Extract the [X, Y] coordinate from the center of the cell holding the provided text.  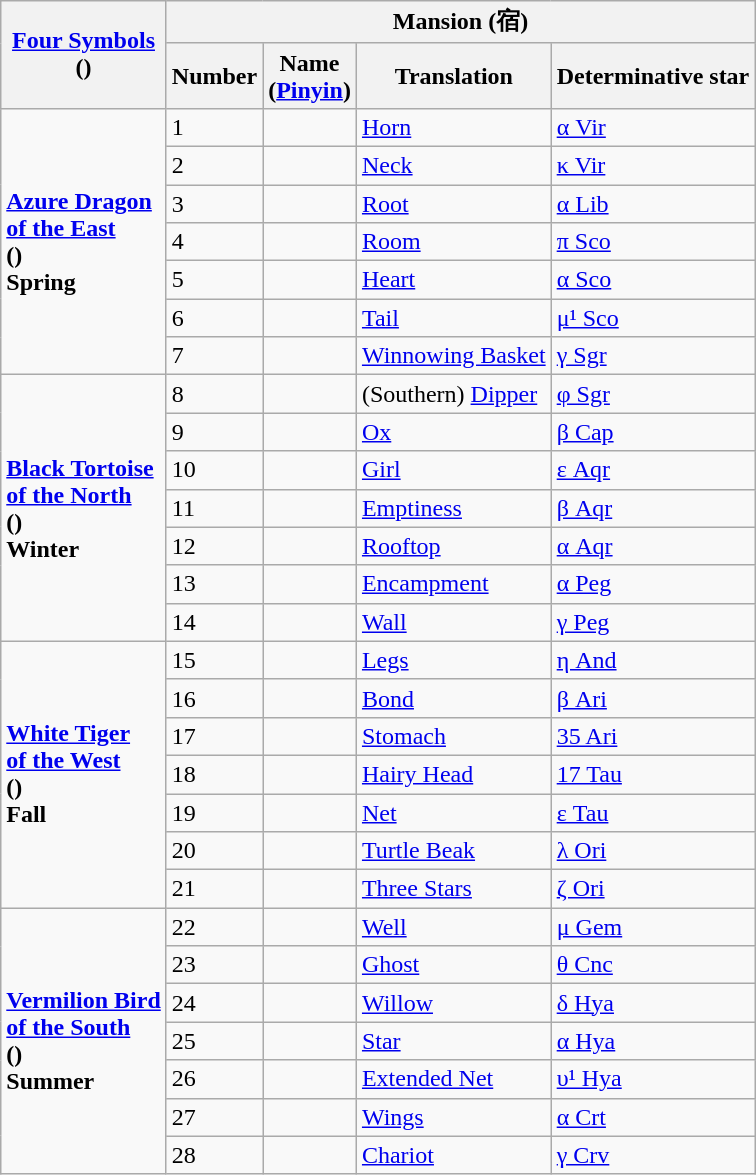
Chariot [454, 1155]
Emptiness [454, 508]
λ Ori [653, 851]
27 [214, 1117]
Winnowing Basket [454, 356]
γ Sgr [653, 356]
Wings [454, 1117]
23 [214, 965]
Four Symbols() [84, 55]
Wall [454, 622]
17 [214, 736]
Hairy Head [454, 774]
α Hya [653, 1041]
ε Tau [653, 813]
18 [214, 774]
Determinative star [653, 76]
Ghost [454, 965]
θ Cnc [653, 965]
Three Stars [454, 889]
9 [214, 432]
γ Crv [653, 1155]
8 [214, 394]
2 [214, 165]
Tail [454, 318]
Number [214, 76]
7 [214, 356]
Well [454, 927]
π Sco [653, 242]
17 Tau [653, 774]
Heart [454, 280]
ζ Ori [653, 889]
22 [214, 927]
16 [214, 698]
β Aqr [653, 508]
Turtle Beak [454, 851]
β Cap [653, 432]
1 [214, 127]
γ Peg [653, 622]
Room [454, 242]
Girl [454, 470]
26 [214, 1079]
20 [214, 851]
Vermilion Birdof the South()Summer [84, 1041]
α Peg [653, 584]
ε Aqr [653, 470]
15 [214, 660]
Black Tortoiseof the North()Winter [84, 508]
(Southern) Dipper [454, 394]
12 [214, 546]
35 Ari [653, 736]
28 [214, 1155]
14 [214, 622]
3 [214, 203]
φ Sgr [653, 394]
11 [214, 508]
21 [214, 889]
Name(Pinyin) [310, 76]
Neck [454, 165]
Stomach [454, 736]
α Lib [653, 203]
α Crt [653, 1117]
White Tigerof the West()Fall [84, 774]
κ Vir [653, 165]
Extended Net [454, 1079]
Willow [454, 1003]
4 [214, 242]
Root [454, 203]
α Vir [653, 127]
19 [214, 813]
Bond [454, 698]
Ox [454, 432]
Horn [454, 127]
υ¹ Hya [653, 1079]
Encampment [454, 584]
Net [454, 813]
5 [214, 280]
δ Hya [653, 1003]
α Sco [653, 280]
α Aqr [653, 546]
μ Gem [653, 927]
Mansion (宿) [460, 22]
β Ari [653, 698]
24 [214, 1003]
10 [214, 470]
6 [214, 318]
Legs [454, 660]
13 [214, 584]
η And [653, 660]
Azure Dragonof the East()Spring [84, 241]
25 [214, 1041]
Star [454, 1041]
μ¹ Sco [653, 318]
Rooftop [454, 546]
Translation [454, 76]
